Find where the given text appears and provide that cell's center as (X, Y) coordinate. 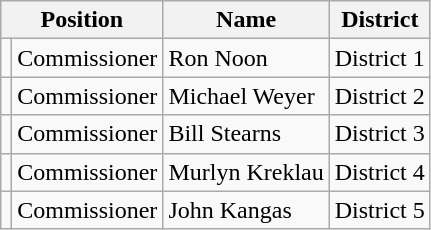
District (380, 20)
District 5 (380, 210)
Name (246, 20)
District 4 (380, 172)
Bill Stearns (246, 134)
Michael Weyer (246, 96)
Ron Noon (246, 58)
Position (82, 20)
District 3 (380, 134)
District 1 (380, 58)
John Kangas (246, 210)
Murlyn Kreklau (246, 172)
District 2 (380, 96)
